Determine the (x, y) coordinate at the center of the cell enclosing the given text.  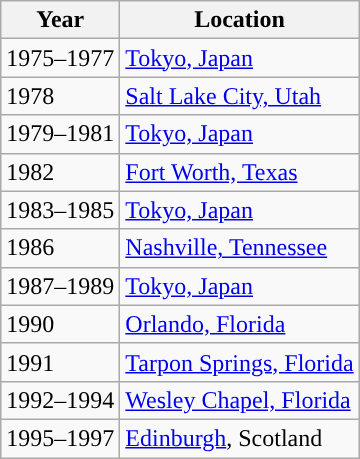
1992–1994 (60, 400)
Location (240, 20)
1979–1981 (60, 134)
1991 (60, 362)
1975–1977 (60, 58)
1986 (60, 248)
Tarpon Springs, Florida (240, 362)
1990 (60, 324)
1983–1985 (60, 210)
Year (60, 20)
1982 (60, 172)
Edinburgh, Scotland (240, 438)
1987–1989 (60, 286)
Fort Worth, Texas (240, 172)
Salt Lake City, Utah (240, 96)
1978 (60, 96)
Orlando, Florida (240, 324)
1995–1997 (60, 438)
Nashville, Tennessee (240, 248)
Wesley Chapel, Florida (240, 400)
